Pinpoint the cell where the given text exists, returning its (X, Y) midpoint coordinate. 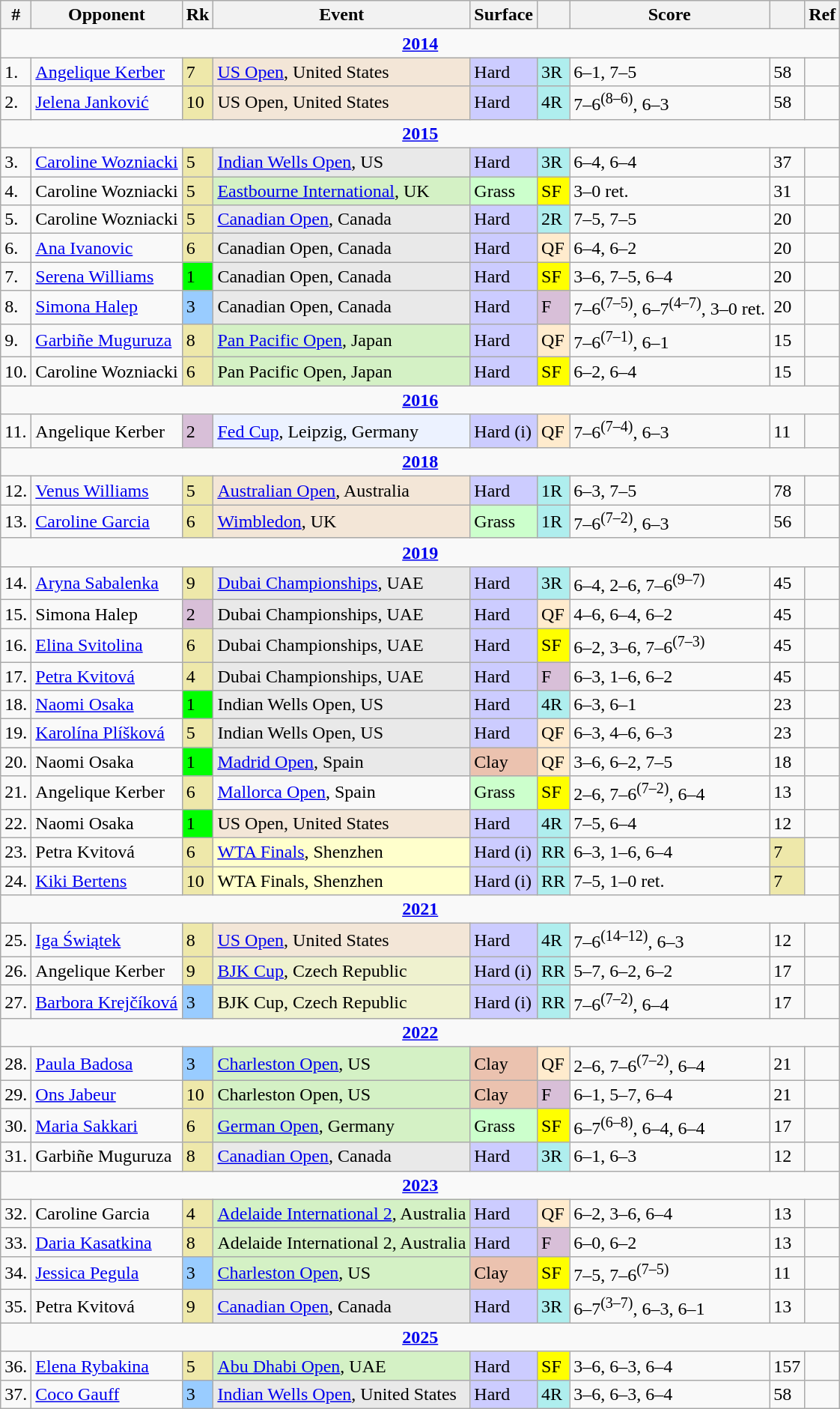
2018 (421, 462)
8. (16, 307)
Ons Jabeur (106, 1094)
29. (16, 1094)
18. (16, 705)
27. (16, 1002)
7–6(7–5), 6–7(4–7), 3–0 ret. (669, 307)
Event (341, 15)
37. (16, 1395)
7–6(8–6), 6–3 (669, 103)
7–6(7–2), 6–3 (669, 521)
6–3, 1–6, 6–4 (669, 852)
Aryna Sabalenka (106, 583)
2023 (421, 1185)
35. (16, 1306)
19. (16, 733)
Iga Świątek (106, 941)
12. (16, 491)
20. (16, 762)
6–4, 6–4 (669, 163)
28. (16, 1064)
7–5, 7–6(7–5) (669, 1273)
Karolína Plíšková (106, 733)
4–6, 6–4, 6–2 (669, 614)
Mallorca Open, Spain (341, 793)
Jelena Janković (106, 103)
3. (16, 163)
6–1, 6–3 (669, 1157)
36. (16, 1366)
Daria Kasatkina (106, 1242)
5–7, 6–2, 6–2 (669, 971)
3–6, 6–2, 7–5 (669, 762)
2016 (421, 400)
6–2, 6–4 (669, 372)
56 (788, 521)
6. (16, 248)
14. (16, 583)
37 (788, 163)
6–7(6–8), 6–4, 6–4 (669, 1125)
13. (16, 521)
2025 (421, 1337)
2R (554, 219)
2019 (421, 552)
2014 (421, 43)
Venus Williams (106, 491)
Elina Svitolina (106, 646)
15. (16, 614)
7–5, 6–4 (669, 823)
6–3, 6–1 (669, 705)
Surface (504, 15)
34. (16, 1273)
German Open, Germany (341, 1125)
1. (16, 72)
2015 (421, 133)
6–2, 3–6, 7–6(7–3) (669, 646)
6–1, 5–7, 6–4 (669, 1094)
9. (16, 340)
Paula Badosa (106, 1064)
7–6(7–1), 6–1 (669, 340)
26. (16, 971)
7–5, 1–0 ret. (669, 880)
6–1, 7–5 (669, 72)
7–6(14–12), 6–3 (669, 941)
18 (788, 762)
7–6(7–4), 6–3 (669, 431)
Fed Cup, Leipzig, Germany (341, 431)
32. (16, 1213)
10. (16, 372)
3–0 ret. (669, 191)
6–4, 6–2 (669, 248)
2022 (421, 1033)
Indian Wells Open, United States (341, 1395)
25. (16, 941)
11. (16, 431)
2021 (421, 909)
Score (669, 15)
Elena Rybakina (106, 1366)
6–3, 4–6, 6–3 (669, 733)
30. (16, 1125)
6–2, 3–6, 6–4 (669, 1213)
Opponent (106, 15)
6–3, 7–5 (669, 491)
24. (16, 880)
17. (16, 676)
6–7(3–7), 6–3, 6–1 (669, 1306)
7–6(7–2), 6–4 (669, 1002)
31 (788, 191)
Madrid Open, Spain (341, 762)
Rk (198, 15)
Coco Gauff (106, 1395)
3–6, 7–5, 6–4 (669, 276)
Ref (822, 15)
4. (16, 191)
Barbora Krejčíková (106, 1002)
Jessica Pegula (106, 1273)
# (16, 15)
Serena Williams (106, 276)
33. (16, 1242)
78 (788, 491)
16. (16, 646)
6–0, 6–2 (669, 1242)
7. (16, 276)
23. (16, 852)
Eastbourne International, UK (341, 191)
157 (788, 1366)
5. (16, 219)
2. (16, 103)
Maria Sakkari (106, 1125)
6–3, 1–6, 6–2 (669, 676)
Australian Open, Australia (341, 491)
22. (16, 823)
7–5, 7–5 (669, 219)
Kiki Bertens (106, 880)
31. (16, 1157)
Ana Ivanovic (106, 248)
Wimbledon, UK (341, 521)
Abu Dhabi Open, UAE (341, 1366)
21. (16, 793)
6–4, 2–6, 7–6(9–7) (669, 583)
